Detect which cell encompasses the target text, then output its (x, y) center coordinate. 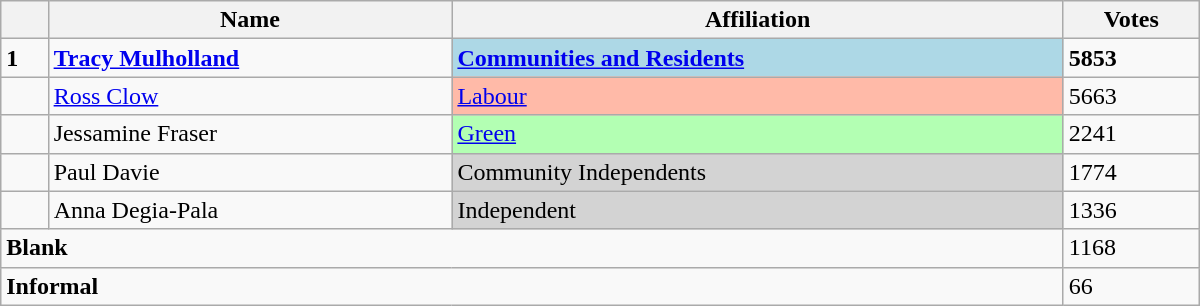
5663 (1131, 96)
Blank (532, 248)
Community Independents (758, 172)
66 (1131, 286)
1 (24, 58)
Informal (532, 286)
2241 (1131, 134)
1774 (1131, 172)
Ross Clow (250, 96)
Anna Degia-Pala (250, 210)
Communities and Residents (758, 58)
Name (250, 20)
1336 (1131, 210)
1168 (1131, 248)
Votes (1131, 20)
Independent (758, 210)
Jessamine Fraser (250, 134)
Affiliation (758, 20)
Paul Davie (250, 172)
5853 (1131, 58)
Green (758, 134)
Labour (758, 96)
Tracy Mulholland (250, 58)
